Pinpoint the cell where the given text exists, returning its (X, Y) midpoint coordinate. 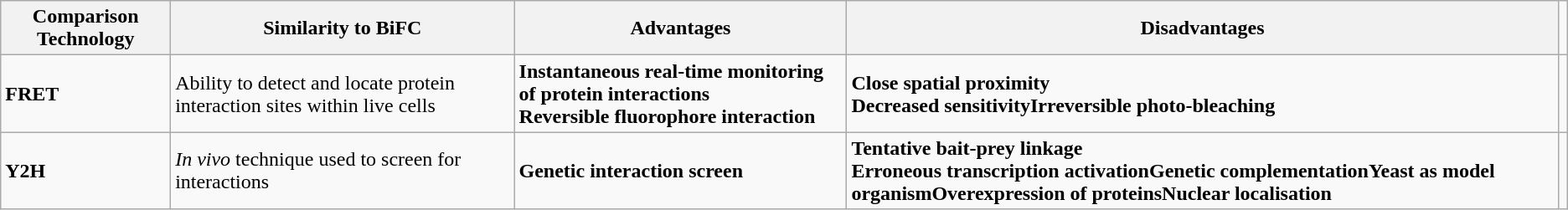
Similarity to BiFC (343, 28)
Genetic interaction screen (680, 171)
Disadvantages (1203, 28)
FRET (85, 94)
Y2H (85, 171)
Instantaneous real-time monitoring of protein interactionsReversible fluorophore interaction (680, 94)
Advantages (680, 28)
Ability to detect and locate protein interaction sites within live cells (343, 94)
In vivo technique used to screen for interactions (343, 171)
Close spatial proximityDecreased sensitivityIrreversible photo-bleaching (1203, 94)
Comparison Technology (85, 28)
